Output the [X, Y] coordinate of the center of the cell containing the given text.  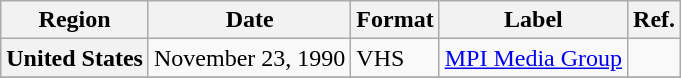
United States [75, 58]
Format [395, 20]
VHS [395, 58]
November 23, 1990 [249, 58]
Date [249, 20]
Ref. [654, 20]
Label [533, 20]
Region [75, 20]
MPI Media Group [533, 58]
